Determine the [x, y] coordinate at the center of the cell enclosing the given text.  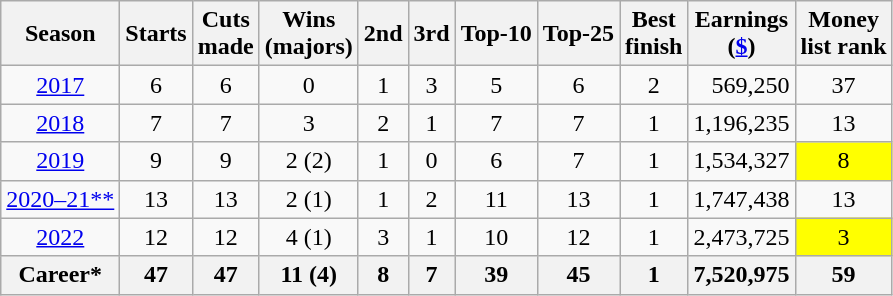
11 [496, 199]
Wins(majors) [308, 34]
2019 [60, 161]
Career* [60, 275]
1,196,235 [742, 123]
2 (2) [308, 161]
39 [496, 275]
4 (1) [308, 237]
45 [578, 275]
11 (4) [308, 275]
569,250 [742, 85]
2020–21** [60, 199]
2017 [60, 85]
37 [844, 85]
1,534,327 [742, 161]
Season [60, 34]
Top-25 [578, 34]
Top-10 [496, 34]
Bestfinish [654, 34]
5 [496, 85]
2,473,725 [742, 237]
Moneylist rank [844, 34]
2022 [60, 237]
59 [844, 275]
3rd [432, 34]
Cutsmade [226, 34]
2nd [383, 34]
7,520,975 [742, 275]
Earnings($) [742, 34]
10 [496, 237]
2 (1) [308, 199]
Starts [156, 34]
1,747,438 [742, 199]
2018 [60, 123]
